Capture the cell that displays the provided text and extract its [X, Y] central coordinate. 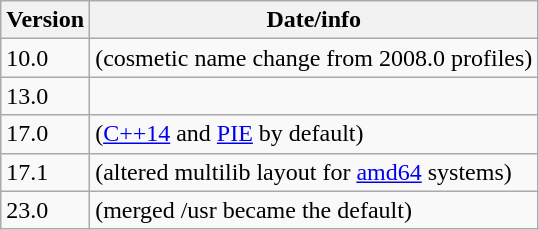
(cosmetic name change from 2008.0 profiles) [314, 58]
(merged /usr became the default) [314, 210]
10.0 [46, 58]
13.0 [46, 96]
17.0 [46, 134]
(altered multilib layout for amd64 systems) [314, 172]
17.1 [46, 172]
Date/info [314, 20]
23.0 [46, 210]
Version [46, 20]
(C++14 and PIE by default) [314, 134]
